Extract the (x, y) coordinate from the center of the cell holding the provided text.  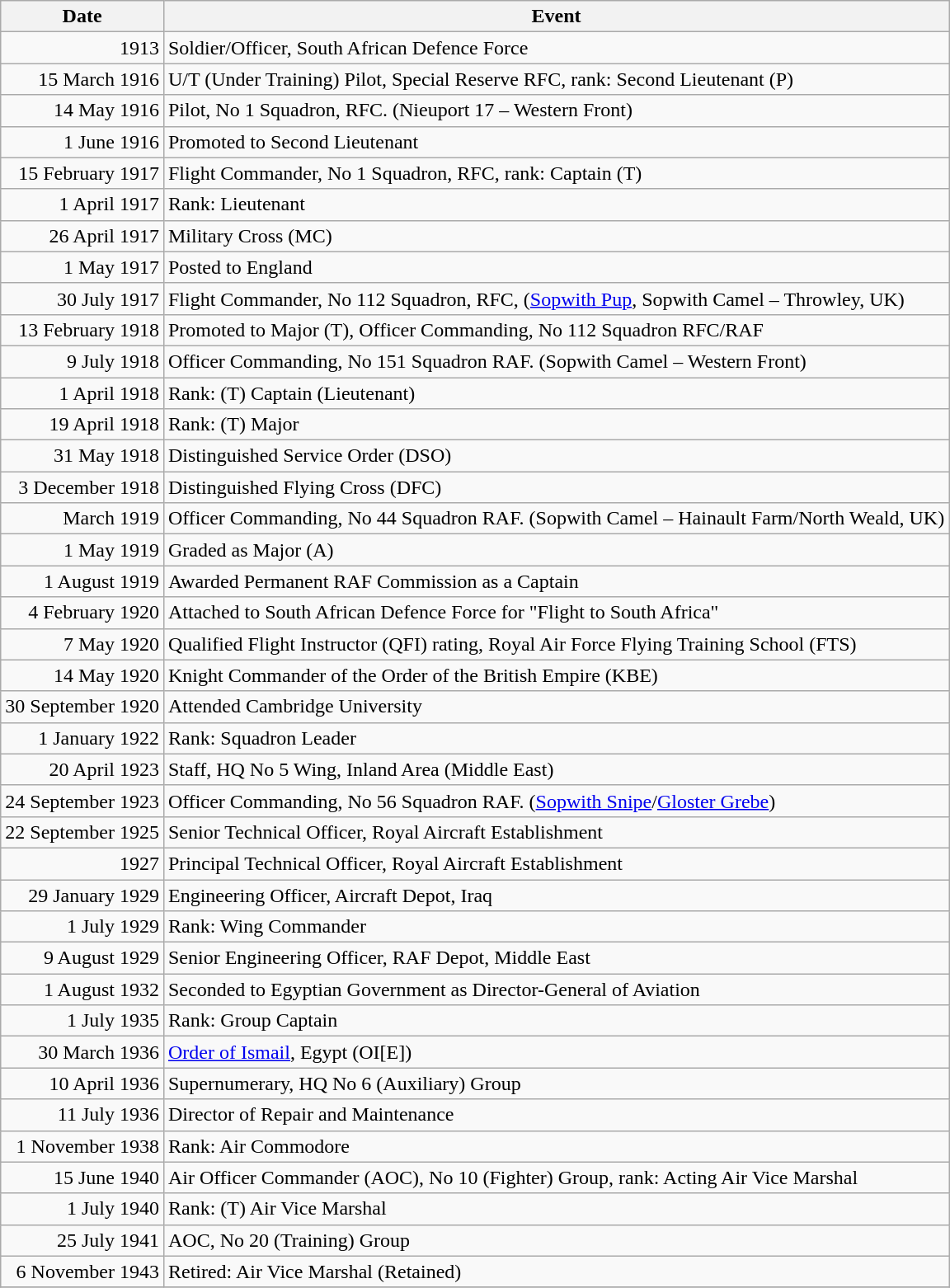
1 January 1922 (82, 738)
Attached to South African Defence Force for "Flight to South Africa" (556, 613)
1 April 1918 (82, 393)
Senior Technical Officer, Royal Aircraft Establishment (556, 832)
25 July 1941 (82, 1240)
Rank: Group Captain (556, 1021)
1 August 1932 (82, 990)
Distinguished Flying Cross (DFC) (556, 487)
Knight Commander of the Order of the British Empire (KBE) (556, 675)
1 May 1917 (82, 267)
Flight Commander, No 112 Squadron, RFC, (Sopwith Pup, Sopwith Camel – Throwley, UK) (556, 298)
Retired: Air Vice Marshal (Retained) (556, 1272)
1 July 1940 (82, 1209)
Promoted to Second Lieutenant (556, 142)
Order of Ismail, Egypt (OI[E]) (556, 1052)
Rank: (T) Captain (Lieutenant) (556, 393)
9 July 1918 (82, 361)
Rank: Squadron Leader (556, 738)
1 August 1919 (82, 581)
Posted to England (556, 267)
Rank: Lieutenant (556, 204)
1 May 1919 (82, 550)
30 July 1917 (82, 298)
Attended Cambridge University (556, 707)
Officer Commanding, No 56 Squadron RAF. (Sopwith Snipe/Gloster Grebe) (556, 801)
6 November 1943 (82, 1272)
22 September 1925 (82, 832)
7 May 1920 (82, 644)
Officer Commanding, No 44 Squadron RAF. (Sopwith Camel – Hainault Farm/North Weald, UK) (556, 519)
9 August 1929 (82, 958)
Rank: Air Commodore (556, 1146)
Engineering Officer, Aircraft Depot, Iraq (556, 895)
Awarded Permanent RAF Commission as a Captain (556, 581)
31 May 1918 (82, 456)
Graded as Major (A) (556, 550)
Date (82, 16)
1 July 1929 (82, 927)
14 May 1916 (82, 110)
13 February 1918 (82, 330)
Military Cross (MC) (556, 236)
U/T (Under Training) Pilot, Special Reserve RFC, rank: Second Lieutenant (P) (556, 79)
15 March 1916 (82, 79)
1 June 1916 (82, 142)
3 December 1918 (82, 487)
March 1919 (82, 519)
AOC, No 20 (Training) Group (556, 1240)
Rank: Wing Commander (556, 927)
Staff, HQ No 5 Wing, Inland Area (Middle East) (556, 769)
Distinguished Service Order (DSO) (556, 456)
Air Officer Commander (AOC), No 10 (Fighter) Group, rank: Acting Air Vice Marshal (556, 1178)
19 April 1918 (82, 425)
30 March 1936 (82, 1052)
1927 (82, 863)
15 June 1940 (82, 1178)
Principal Technical Officer, Royal Aircraft Establishment (556, 863)
Flight Commander, No 1 Squadron, RFC, rank: Captain (T) (556, 173)
24 September 1923 (82, 801)
Event (556, 16)
Qualified Flight Instructor (QFI) rating, Royal Air Force Flying Training School (FTS) (556, 644)
26 April 1917 (82, 236)
1913 (82, 48)
Seconded to Egyptian Government as Director-General of Aviation (556, 990)
1 April 1917 (82, 204)
Promoted to Major (T), Officer Commanding, No 112 Squadron RFC/RAF (556, 330)
Rank: (T) Major (556, 425)
15 February 1917 (82, 173)
Director of Repair and Maintenance (556, 1115)
Senior Engineering Officer, RAF Depot, Middle East (556, 958)
Officer Commanding, No 151 Squadron RAF. (Sopwith Camel – Western Front) (556, 361)
Rank: (T) Air Vice Marshal (556, 1209)
29 January 1929 (82, 895)
10 April 1936 (82, 1084)
20 April 1923 (82, 769)
Pilot, No 1 Squadron, RFC. (Nieuport 17 – Western Front) (556, 110)
1 July 1935 (82, 1021)
14 May 1920 (82, 675)
1 November 1938 (82, 1146)
4 February 1920 (82, 613)
30 September 1920 (82, 707)
Supernumerary, HQ No 6 (Auxiliary) Group (556, 1084)
Soldier/Officer, South African Defence Force (556, 48)
11 July 1936 (82, 1115)
